Provide the [x, y] coordinate of the cell's center where the given text is located.  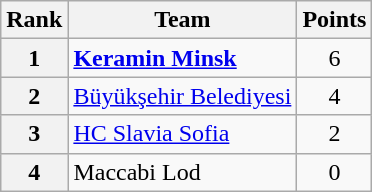
Team [182, 20]
Keramin Minsk [182, 58]
Büyükşehir Belediyesi [182, 96]
Points [334, 20]
1 [34, 58]
0 [334, 172]
6 [334, 58]
HC Slavia Sofia [182, 134]
Maccabi Lod [182, 172]
Rank [34, 20]
3 [34, 134]
